Determine the (x, y) coordinate at the center of the cell enclosing the given text.  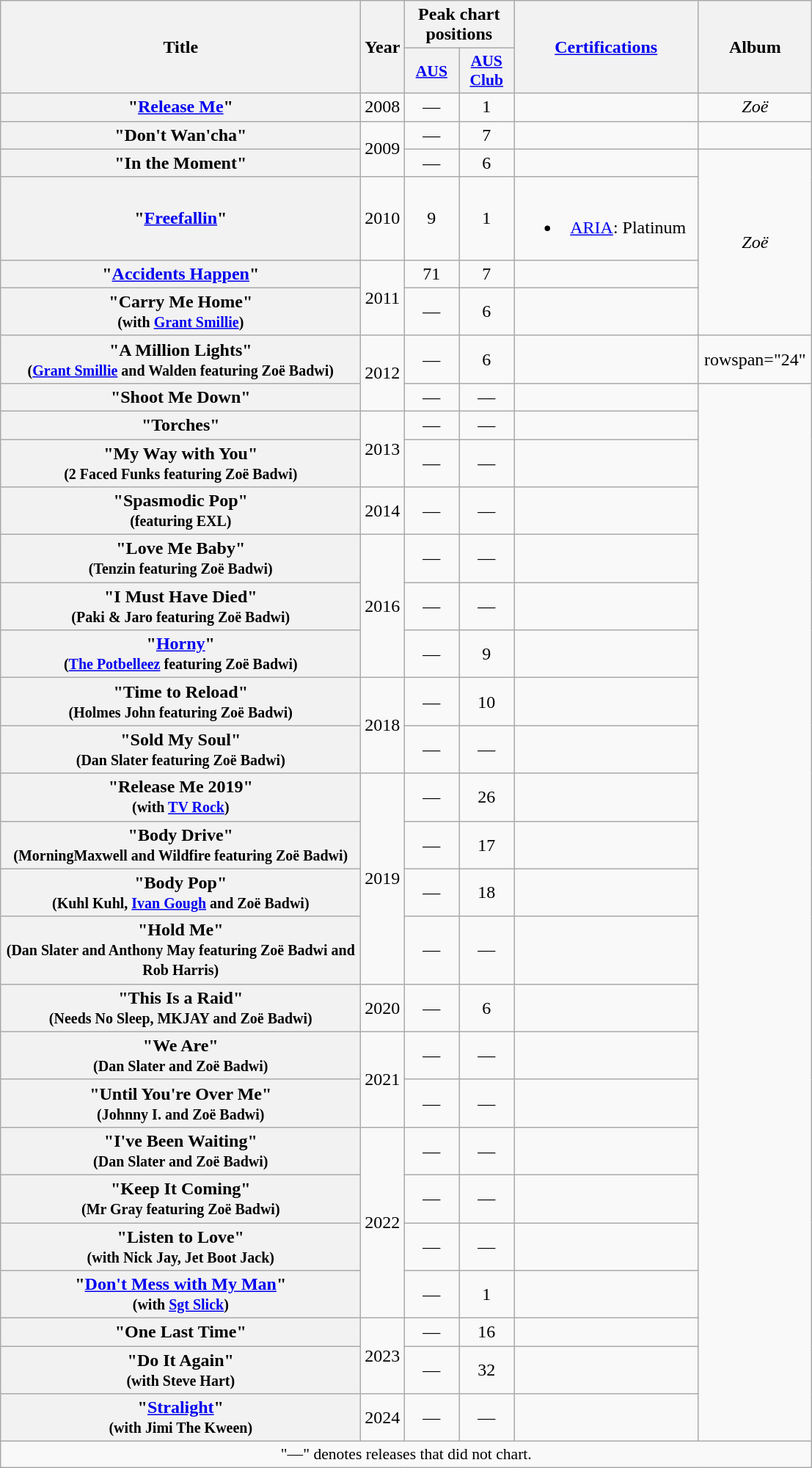
"Listen to Love"(with Nick Jay, Jet Boot Jack) (180, 1246)
"This Is a Raid"(Needs No Sleep, MKJAY and Zoë Badwi) (180, 1008)
26 (487, 797)
"Don't Mess with My Man"(with Sgt Slick) (180, 1294)
"Hold Me"(Dan Slater and Anthony May featuring Zoë Badwi and Rob Harris) (180, 950)
2023 (383, 1356)
"I've Been Waiting"(Dan Slater and Zoë Badwi) (180, 1150)
"Body Drive"(MorningMaxwell and Wildfire featuring Zoë Badwi) (180, 845)
"Freefallin" (180, 219)
"In the Moment" (180, 163)
"Accidents Happen" (180, 274)
2011 (383, 298)
2021 (383, 1079)
rowspan="24" (756, 359)
"Release Me" (180, 107)
"Sold My Soul"(Dan Slater featuring Zoë Badwi) (180, 750)
2008 (383, 107)
"Stralight"(with Jimi The Kween) (180, 1417)
2012 (383, 373)
2019 (383, 879)
"Do It Again"(with Steve Hart) (180, 1370)
Title (180, 47)
AUSClub (487, 70)
10 (487, 701)
"One Last Time" (180, 1332)
2013 (383, 449)
"Horny"(The Potbelleez featuring Zoë Badwi) (180, 654)
"Torches" (180, 425)
2009 (383, 149)
"I Must Have Died"(Paki & Jaro featuring Zoë Badwi) (180, 606)
"Time to Reload"(Holmes John featuring Zoë Badwi) (180, 701)
"Shoot Me Down" (180, 397)
2014 (383, 511)
Certifications (606, 47)
Peak chart positions (459, 25)
ARIA: Platinum (606, 219)
"Release Me 2019"(with TV Rock) (180, 797)
2010 (383, 219)
AUS (431, 70)
"Love Me Baby"(Tenzin featuring Zoë Badwi) (180, 559)
71 (431, 274)
2022 (383, 1222)
"—" denotes releases that did not chart. (406, 1455)
"Don't Wan'cha" (180, 135)
2024 (383, 1417)
"Carry Me Home"(with Grant Smillie) (180, 311)
17 (487, 845)
"Keep It Coming"(Mr Gray featuring Zoë Badwi) (180, 1199)
"We Are"(Dan Slater and Zoë Badwi) (180, 1055)
"My Way with You"(2 Faced Funks featuring Zoë Badwi) (180, 462)
2018 (383, 726)
"Spasmodic Pop"(featuring EXL) (180, 511)
32 (487, 1370)
Year (383, 47)
2016 (383, 606)
18 (487, 892)
"Until You're Over Me"(Johnny I. and Zoë Badwi) (180, 1103)
Album (756, 47)
16 (487, 1332)
"A Million Lights"(Grant Smillie and Walden featuring Zoë Badwi) (180, 359)
"Body Pop"(Kuhl Kuhl, Ivan Gough and Zoë Badwi) (180, 892)
2020 (383, 1008)
